Search for the cell housing the specified text and yield its [x, y] center coordinate. 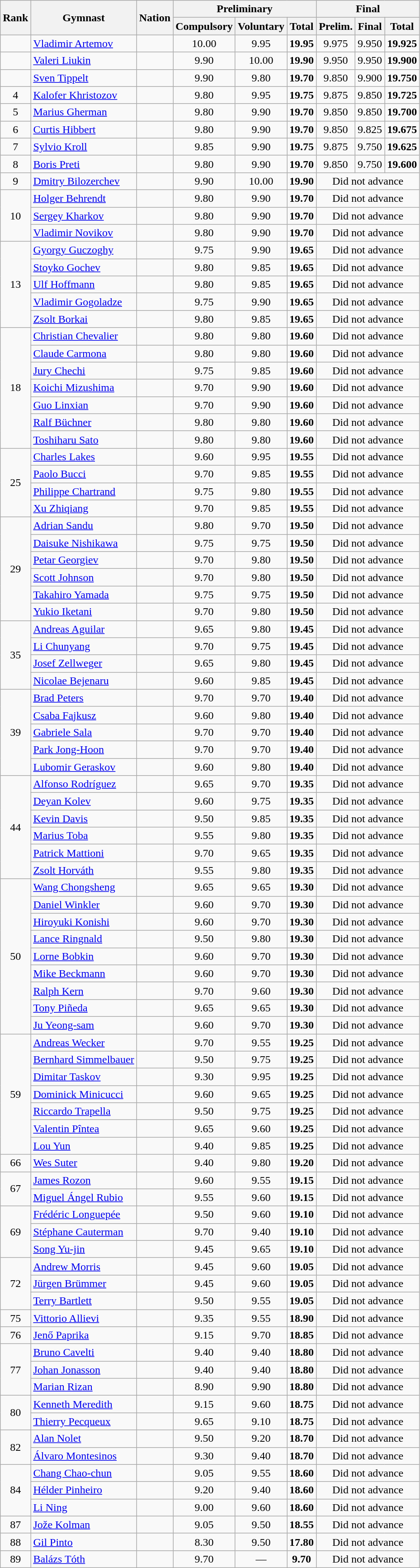
James Rozon [84, 1180]
10 [15, 215]
Gymnast [84, 18]
Lubomir Geraskov [84, 767]
9.900 [370, 78]
Balázs Tóth [84, 1559]
Gabriele Sala [84, 732]
19.20 [302, 1163]
Sven Tippelt [84, 78]
Wes Suter [84, 1163]
Valentin Pîntea [84, 1129]
19.900 [402, 61]
Sergey Kharkov [84, 216]
— [261, 1559]
Rank [15, 18]
Zsolt Borkai [84, 319]
Lou Yun [84, 1146]
Kenneth Meredith [84, 1404]
Josef Zellweger [84, 663]
Gyorgy Guczoghy [84, 250]
39 [15, 732]
Li Chunyang [84, 646]
9.825 [370, 129]
Prelim. [336, 26]
Curtis Hibbert [84, 129]
9.35 [204, 1318]
18.55 [302, 1525]
19.625 [402, 147]
Dmitry Bilozerchev [84, 181]
Gil Pinto [84, 1542]
Voluntary [261, 26]
Frédéric Longuepée [84, 1215]
Jury Chechi [84, 371]
Vittorio Allievi [84, 1318]
Nicolae Bejenaru [84, 681]
89 [15, 1559]
Guo Linxian [84, 405]
Dimitar Taskov [84, 1077]
Marian Rizan [84, 1387]
Tony Piñeda [84, 1008]
Daisuke Nishikawa [84, 543]
Jürgen Brümmer [84, 1283]
67 [15, 1189]
Charles Lakes [84, 457]
7 [15, 147]
87 [15, 1525]
77 [15, 1370]
19.675 [402, 129]
4 [15, 95]
Alan Nolet [84, 1439]
Sylvio Kroll [84, 147]
Zsolt Horváth [84, 870]
Andrew Morris [84, 1266]
Bernhard Simmelbauer [84, 1060]
75 [15, 1318]
Compulsory [204, 26]
Andreas Wecker [84, 1042]
8.90 [204, 1387]
Paolo Bucci [84, 474]
8 [15, 164]
84 [15, 1490]
Bruno Cavelti [84, 1353]
19.95 [302, 43]
Riccardo Trapella [84, 1111]
Dominick Minicucci [84, 1094]
18 [15, 388]
Kevin Davis [84, 819]
69 [15, 1232]
9.975 [336, 43]
72 [15, 1283]
18.85 [302, 1335]
Ralf Büchner [84, 422]
Nation [155, 18]
Lance Ringnald [84, 939]
Deyan Kolev [84, 801]
Brad Peters [84, 698]
Park Jong-Hoon [84, 749]
Lorne Bobkin [84, 956]
35 [15, 655]
Toshiharu Sato [84, 439]
19.700 [402, 112]
9.10 [261, 1421]
Jože Kolman [84, 1525]
Daniel Winkler [84, 905]
25 [15, 482]
Ralph Kern [84, 991]
Thierry Pecqueux [84, 1421]
Vladimir Gogoladze [84, 302]
Csaba Fajkusz [84, 715]
Andreas Aguilar [84, 629]
9.00 [204, 1507]
Patrick Mattioni [84, 853]
Scott Johnson [84, 577]
6 [15, 129]
19.925 [402, 43]
Stéphane Cauterman [84, 1232]
5 [15, 112]
Wang Chongsheng [84, 887]
Song Yu-jin [84, 1249]
Kalofer Khristozov [84, 95]
Petar Georgiev [84, 560]
29 [15, 569]
Christian Chevalier [84, 336]
Terry Bartlett [84, 1301]
Preliminary [245, 9]
Koichi Mizushima [84, 388]
Mike Beckmann [84, 973]
19.725 [402, 95]
59 [15, 1094]
17.80 [302, 1542]
Stoyko Gochev [84, 267]
Li Ning [84, 1507]
Vladimir Novikov [84, 233]
Philippe Chartrand [84, 491]
88 [15, 1542]
44 [15, 827]
13 [15, 285]
50 [15, 957]
Xu Zhiqiang [84, 509]
Miguel Ángel Rubio [84, 1197]
Johan Jonasson [84, 1370]
Marius Toba [84, 836]
Hélder Pinheiro [84, 1490]
Jenő Paprika [84, 1335]
Boris Preti [84, 164]
80 [15, 1413]
76 [15, 1335]
Yukio Iketani [84, 612]
Marius Gherman [84, 112]
Alfonso Rodríguez [84, 784]
Holger Behrendt [84, 198]
Hiroyuki Konishi [84, 922]
Adrian Sandu [84, 526]
Chang Chao-chun [84, 1473]
8.30 [204, 1542]
Álvaro Montesinos [84, 1456]
19.750 [402, 78]
Ulf Hoffmann [84, 285]
Valeri Liukin [84, 61]
Takahiro Yamada [84, 595]
Claude Carmona [84, 353]
Vladimir Artemov [84, 43]
82 [15, 1447]
66 [15, 1163]
19.600 [402, 164]
Ju Yeong-sam [84, 1025]
18.90 [302, 1318]
9 [15, 181]
